Extract the [x, y] coordinate from the center of the cell holding the provided text.  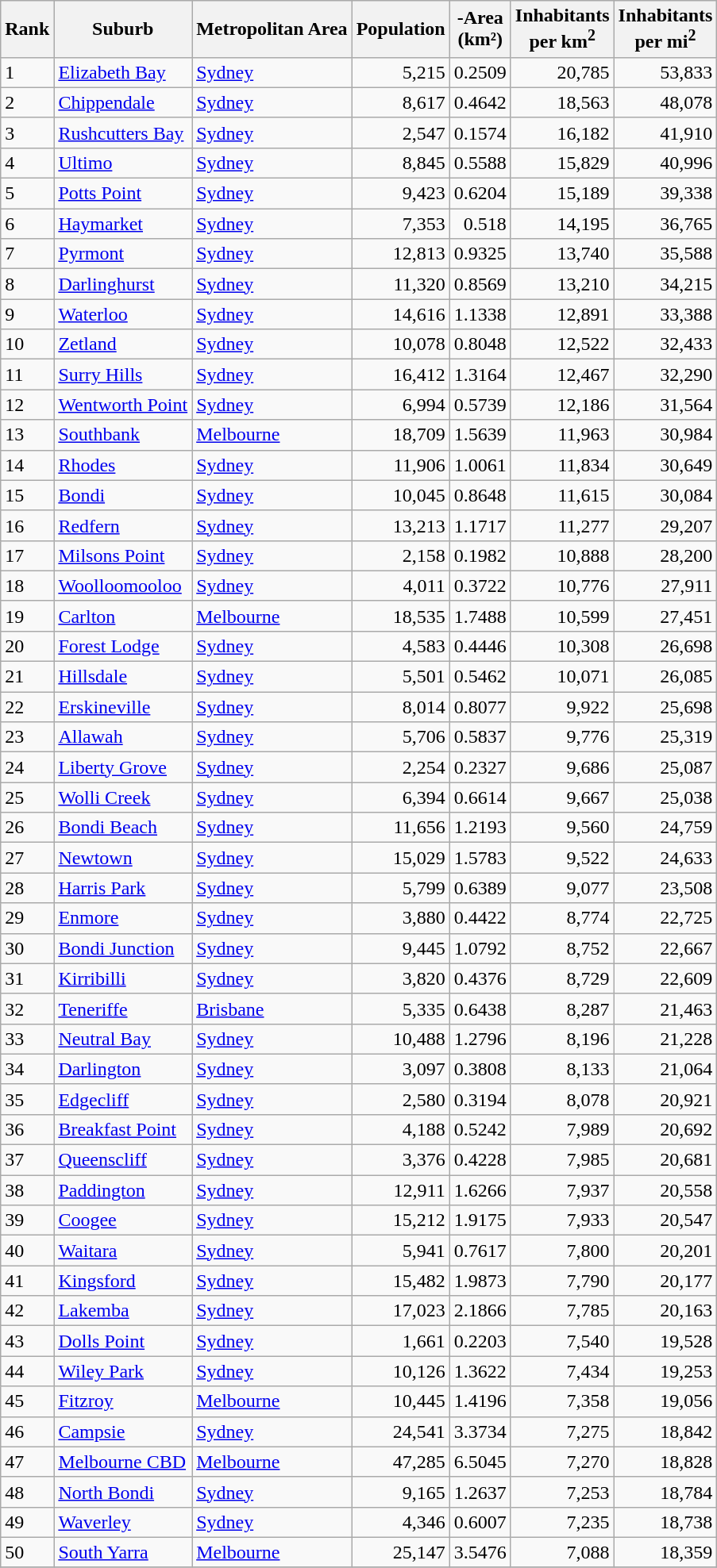
20,785 [562, 72]
41,910 [665, 133]
0.5588 [480, 163]
20,163 [665, 1311]
31,564 [665, 405]
1.0061 [480, 465]
1.2796 [480, 1039]
7,933 [562, 1220]
1.4196 [480, 1401]
10,308 [562, 646]
0.5462 [480, 677]
Waterloo [123, 314]
0.5739 [480, 405]
8,774 [562, 918]
0.4446 [480, 646]
49 [27, 1522]
1.3164 [480, 375]
8,729 [562, 978]
0.5837 [480, 737]
1.5783 [480, 858]
26 [27, 828]
4,188 [400, 1129]
30 [27, 948]
7,270 [562, 1462]
15,212 [400, 1220]
32,433 [665, 344]
19,056 [665, 1401]
8,752 [562, 948]
0.8648 [480, 495]
7,358 [562, 1401]
30,084 [665, 495]
36 [27, 1129]
5,215 [400, 72]
Redfern [123, 525]
8,133 [562, 1069]
15,029 [400, 858]
Ultimo [123, 163]
19,528 [665, 1341]
50 [27, 1552]
21,228 [665, 1039]
Population [400, 29]
Kirribilli [123, 978]
42 [27, 1311]
Chippendale [123, 102]
3,097 [400, 1069]
21 [27, 677]
47,285 [400, 1462]
0.6614 [480, 797]
1.1717 [480, 525]
28 [27, 888]
5,335 [400, 1009]
12,813 [400, 254]
7,253 [562, 1492]
Wiley Park [123, 1371]
45 [27, 1401]
9 [27, 314]
6 [27, 224]
3,880 [400, 918]
40,996 [665, 163]
Liberty Grove [123, 767]
44 [27, 1371]
Paddington [123, 1190]
1.1338 [480, 314]
18,709 [400, 435]
13,210 [562, 284]
5,941 [400, 1251]
Potts Point [123, 194]
18 [27, 586]
32 [27, 1009]
-Area(km²) [480, 29]
25,038 [665, 797]
24 [27, 767]
12,186 [562, 405]
Milsons Point [123, 555]
North Bondi [123, 1492]
8,196 [562, 1039]
10,045 [400, 495]
0.2509 [480, 72]
Erskineville [123, 707]
7,790 [562, 1281]
30,984 [665, 435]
Brisbane [272, 1009]
5 [27, 194]
1.7488 [480, 616]
17 [27, 555]
0.8077 [480, 707]
25,698 [665, 707]
3,376 [400, 1160]
10,599 [562, 616]
19,253 [665, 1371]
14 [27, 465]
22,609 [665, 978]
12,522 [562, 344]
7,785 [562, 1311]
9,667 [562, 797]
Waverley [123, 1522]
3.5476 [480, 1552]
13,213 [400, 525]
Enmore [123, 918]
7,088 [562, 1552]
29,207 [665, 525]
0.3808 [480, 1069]
47 [27, 1462]
20,681 [665, 1160]
Bondi Junction [123, 948]
26,085 [665, 677]
0.4228 [480, 1160]
Waitara [123, 1251]
19 [27, 616]
1.2193 [480, 828]
12,467 [562, 375]
33,388 [665, 314]
10,078 [400, 344]
36,765 [665, 224]
21,064 [665, 1069]
9,560 [562, 828]
39,338 [665, 194]
Zetland [123, 344]
9,522 [562, 858]
11,277 [562, 525]
Carlton [123, 616]
9,686 [562, 767]
24,541 [400, 1432]
20 [27, 646]
Edgecliff [123, 1099]
7 [27, 254]
2 [27, 102]
39 [27, 1220]
3.3734 [480, 1432]
Suburb [123, 29]
0.8048 [480, 344]
18,784 [665, 1492]
Woolloomooloo [123, 586]
20,921 [665, 1099]
38 [27, 1190]
15,482 [400, 1281]
18,359 [665, 1552]
16,182 [562, 133]
South Yarra [123, 1552]
Allawah [123, 737]
32,290 [665, 375]
12,891 [562, 314]
21,463 [665, 1009]
17,023 [400, 1311]
0.4422 [480, 918]
0.6204 [480, 194]
8 [27, 284]
Melbourne CBD [123, 1462]
1.6266 [480, 1190]
20,201 [665, 1251]
15,829 [562, 163]
25,147 [400, 1552]
0.2203 [480, 1341]
31 [27, 978]
0.9325 [480, 254]
41 [27, 1281]
9,423 [400, 194]
15,189 [562, 194]
10,488 [400, 1039]
5,799 [400, 888]
26,698 [665, 646]
11,656 [400, 828]
15 [27, 495]
10 [27, 344]
2,580 [400, 1099]
1.9175 [480, 1220]
Inhabitantsper km2 [562, 29]
Rhodes [123, 465]
11,834 [562, 465]
18,535 [400, 616]
Lakemba [123, 1311]
27,451 [665, 616]
7,353 [400, 224]
46 [27, 1432]
2.1866 [480, 1311]
Dolls Point [123, 1341]
0.6438 [480, 1009]
9,077 [562, 888]
0.1574 [480, 133]
4,346 [400, 1522]
3,820 [400, 978]
25,319 [665, 737]
0.5242 [480, 1129]
0.2327 [480, 767]
10,888 [562, 555]
16 [27, 525]
0.6389 [480, 888]
1,661 [400, 1341]
10,126 [400, 1371]
Wolli Creek [123, 797]
1.2637 [480, 1492]
9,776 [562, 737]
Pyrmont [123, 254]
7,275 [562, 1432]
11,615 [562, 495]
Hillsdale [123, 677]
8,845 [400, 163]
7,434 [562, 1371]
6.5045 [480, 1462]
Rushcutters Bay [123, 133]
18,842 [665, 1432]
20,177 [665, 1281]
1 [27, 72]
0.3194 [480, 1099]
28,200 [665, 555]
34,215 [665, 284]
10,071 [562, 677]
20,692 [665, 1129]
Surry Hills [123, 375]
37 [27, 1160]
48,078 [665, 102]
48 [27, 1492]
11,320 [400, 284]
Wentworth Point [123, 405]
Darlinghurst [123, 284]
27 [27, 858]
3 [27, 133]
14,195 [562, 224]
Forest Lodge [123, 646]
7,235 [562, 1522]
Newtown [123, 858]
12 [27, 405]
0.518 [480, 224]
Kingsford [123, 1281]
13,740 [562, 254]
6,994 [400, 405]
Teneriffe [123, 1009]
27,911 [665, 586]
9,445 [400, 948]
0.4642 [480, 102]
25 [27, 797]
33 [27, 1039]
6,394 [400, 797]
8,078 [562, 1099]
11 [27, 375]
18,828 [665, 1462]
2,254 [400, 767]
22,667 [665, 948]
0.1982 [480, 555]
8,287 [562, 1009]
25,087 [665, 767]
Inhabitantsper mi2 [665, 29]
1.9873 [480, 1281]
12,911 [400, 1190]
5,501 [400, 677]
0.8569 [480, 284]
16,412 [400, 375]
Metropolitan Area [272, 29]
1.5639 [480, 435]
22,725 [665, 918]
24,759 [665, 828]
Harris Park [123, 888]
35,588 [665, 254]
23 [27, 737]
4 [27, 163]
7,985 [562, 1160]
35 [27, 1099]
29 [27, 918]
11,906 [400, 465]
Queenscliff [123, 1160]
10,776 [562, 586]
Coogee [123, 1220]
Breakfast Point [123, 1129]
Darlington [123, 1069]
2,158 [400, 555]
Bondi [123, 495]
0.3722 [480, 586]
4,583 [400, 646]
Fitzroy [123, 1401]
24,633 [665, 858]
11,963 [562, 435]
4,011 [400, 586]
10,445 [400, 1401]
0.7617 [480, 1251]
7,800 [562, 1251]
Neutral Bay [123, 1039]
23,508 [665, 888]
Bondi Beach [123, 828]
0.4376 [480, 978]
8,617 [400, 102]
14,616 [400, 314]
43 [27, 1341]
9,922 [562, 707]
Rank [27, 29]
Campsie [123, 1432]
1.0792 [480, 948]
8,014 [400, 707]
Elizabeth Bay [123, 72]
0.6007 [480, 1522]
20,558 [665, 1190]
7,937 [562, 1190]
5,706 [400, 737]
7,989 [562, 1129]
20,547 [665, 1220]
7,540 [562, 1341]
34 [27, 1069]
13 [27, 435]
18,738 [665, 1522]
9,165 [400, 1492]
18,563 [562, 102]
22 [27, 707]
1.3622 [480, 1371]
53,833 [665, 72]
30,649 [665, 465]
2,547 [400, 133]
Haymarket [123, 224]
Southbank [123, 435]
40 [27, 1251]
